Find where the given text appears and provide that cell's center as [X, Y] coordinate. 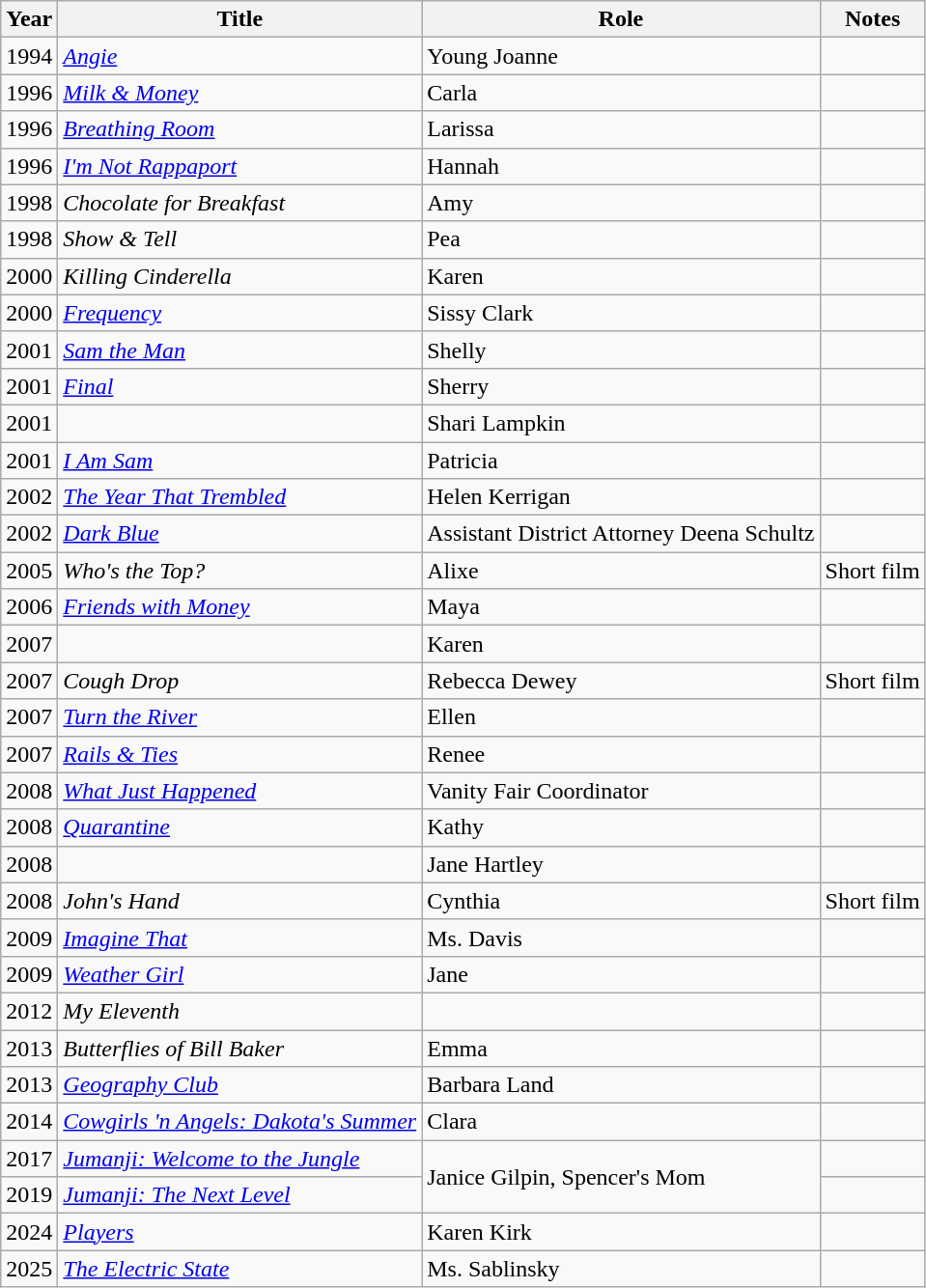
Shelly [621, 350]
Barbara Land [621, 1085]
Larissa [621, 129]
Title [239, 19]
Quarantine [239, 827]
Cynthia [621, 901]
Milk & Money [239, 93]
Vanity Fair Coordinator [621, 791]
Jumanji: The Next Level [239, 1195]
I'm Not Rappaport [239, 166]
What Just Happened [239, 791]
Butterflies of Bill Baker [239, 1048]
Karen Kirk [621, 1232]
Notes [873, 19]
Imagine That [239, 938]
Role [621, 19]
1994 [29, 56]
Young Joanne [621, 56]
2005 [29, 571]
Sam the Man [239, 350]
Frequency [239, 313]
Who's the Top? [239, 571]
Final [239, 386]
Emma [621, 1048]
Rails & Ties [239, 754]
Rebecca Dewey [621, 681]
Shari Lampkin [621, 423]
Kathy [621, 827]
2012 [29, 1011]
2006 [29, 607]
John's Hand [239, 901]
Renee [621, 754]
Cowgirls 'n Angels: Dakota's Summer [239, 1122]
Janice Gilpin, Spencer's Mom [621, 1177]
Chocolate for Breakfast [239, 203]
Friends with Money [239, 607]
Show & Tell [239, 239]
The Year That Trembled [239, 497]
2017 [29, 1159]
Jane Hartley [621, 864]
Jane [621, 974]
Angie [239, 56]
Pea [621, 239]
Alixe [621, 571]
Jumanji: Welcome to the Jungle [239, 1159]
Sherry [621, 386]
My Eleventh [239, 1011]
Breathing Room [239, 129]
Sissy Clark [621, 313]
Maya [621, 607]
Clara [621, 1122]
2019 [29, 1195]
Players [239, 1232]
Patricia [621, 461]
Amy [621, 203]
Assistant District Attorney Deena Schultz [621, 534]
Dark Blue [239, 534]
Ms. Davis [621, 938]
2014 [29, 1122]
Carla [621, 93]
Killing Cinderella [239, 276]
Cough Drop [239, 681]
Hannah [621, 166]
2024 [29, 1232]
The Electric State [239, 1269]
Turn the River [239, 717]
Ellen [621, 717]
Year [29, 19]
2025 [29, 1269]
Ms. Sablinsky [621, 1269]
Geography Club [239, 1085]
I Am Sam [239, 461]
Helen Kerrigan [621, 497]
Weather Girl [239, 974]
